Identify which cell holds the provided text, then report its (X, Y) central coordinate. 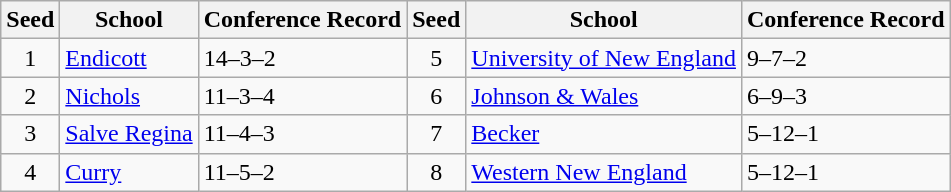
11–4–3 (302, 134)
2 (30, 96)
University of New England (604, 58)
11–5–2 (302, 172)
11–3–4 (302, 96)
Curry (129, 172)
14–3–2 (302, 58)
1 (30, 58)
6 (436, 96)
6–9–3 (846, 96)
7 (436, 134)
Nichols (129, 96)
Becker (604, 134)
Western New England (604, 172)
3 (30, 134)
5 (436, 58)
Salve Regina (129, 134)
9–7–2 (846, 58)
8 (436, 172)
Johnson & Wales (604, 96)
4 (30, 172)
Endicott (129, 58)
